Pinpoint the cell where the given text exists, returning its [X, Y] midpoint coordinate. 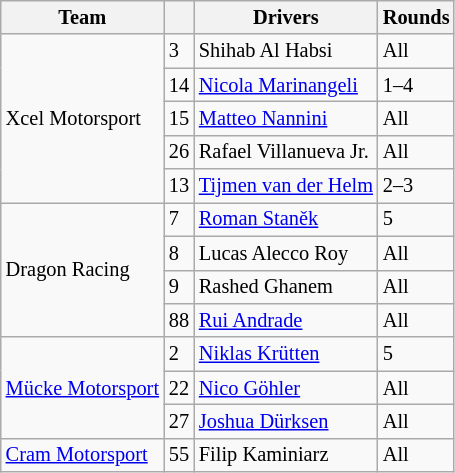
Xcel Motorsport [82, 118]
Cram Motorsport [82, 455]
8 [179, 253]
Rashed Ghanem [286, 287]
Roman Staněk [286, 219]
2 [179, 354]
Rui Andrade [286, 320]
3 [179, 51]
Filip Kaminiarz [286, 455]
Nicola Marinangeli [286, 85]
Lucas Alecco Roy [286, 253]
22 [179, 388]
26 [179, 152]
15 [179, 118]
14 [179, 85]
Dragon Racing [82, 270]
Rounds [416, 17]
Niklas Krütten [286, 354]
Shihab Al Habsi [286, 51]
Joshua Dürksen [286, 421]
Team [82, 17]
9 [179, 287]
Nico Göhler [286, 388]
Matteo Nannini [286, 118]
1–4 [416, 85]
55 [179, 455]
7 [179, 219]
Drivers [286, 17]
2–3 [416, 186]
13 [179, 186]
Mücke Motorsport [82, 388]
Tijmen van der Helm [286, 186]
27 [179, 421]
Rafael Villanueva Jr. [286, 152]
88 [179, 320]
